Detect which cell encompasses the target text, then output its (x, y) center coordinate. 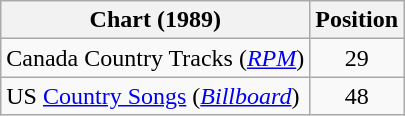
US Country Songs (Billboard) (156, 96)
Chart (1989) (156, 20)
Canada Country Tracks (RPM) (156, 58)
48 (357, 96)
Position (357, 20)
29 (357, 58)
